Scan for the cell matching the given text and deliver its (x, y) coordinate at center. 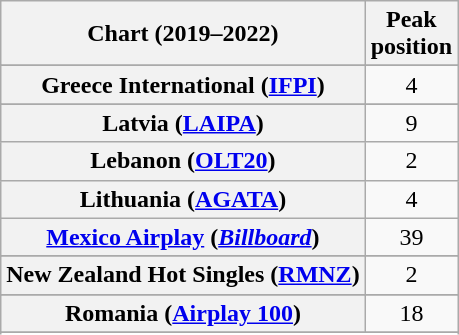
39 (411, 237)
Lithuania (AGATA) (183, 199)
Romania (Airplay 100) (183, 313)
9 (411, 123)
Peakposition (411, 34)
Mexico Airplay (Billboard) (183, 237)
Greece International (IFPI) (183, 85)
Latvia (LAIPA) (183, 123)
New Zealand Hot Singles (RMNZ) (183, 275)
18 (411, 313)
Lebanon (OLT20) (183, 161)
Chart (2019–2022) (183, 34)
